Scan for the cell matching the given text and deliver its (x, y) coordinate at center. 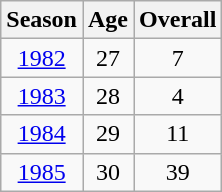
Overall (178, 20)
30 (108, 172)
11 (178, 134)
27 (108, 58)
1982 (42, 58)
29 (108, 134)
4 (178, 96)
7 (178, 58)
Season (42, 20)
1985 (42, 172)
Age (108, 20)
1984 (42, 134)
28 (108, 96)
39 (178, 172)
1983 (42, 96)
